Capture the cell that displays the provided text and extract its [X, Y] central coordinate. 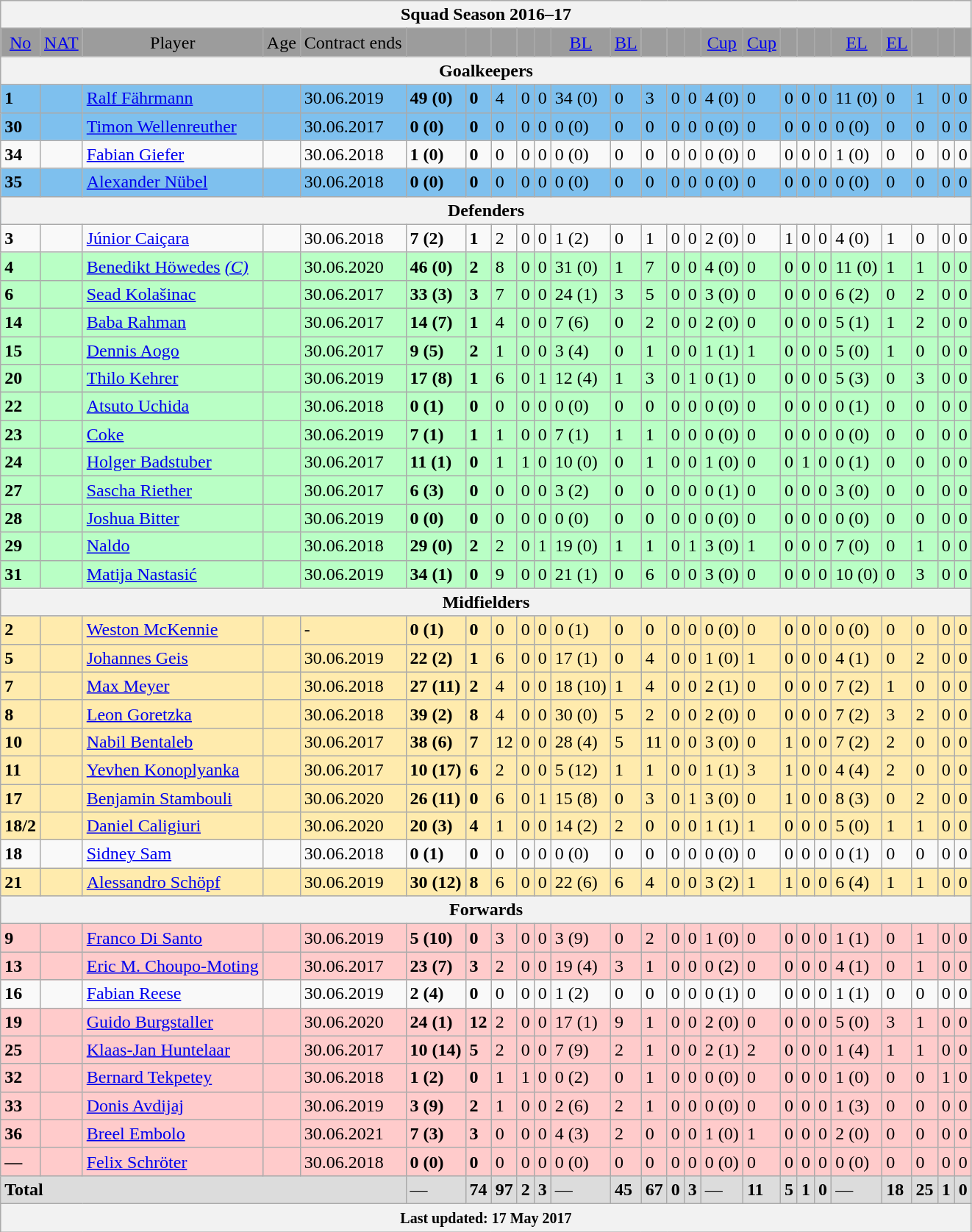
15 (8) [581, 798]
5 (10) [435, 938]
29 (0) [435, 546]
14 [21, 322]
46 (0) [435, 266]
33 [21, 1106]
6 (4) [857, 882]
NAT [61, 43]
18/2 [21, 826]
13 [21, 966]
27 (11) [435, 686]
21 [21, 882]
Bernard Tekpetey [172, 1078]
Johannes Geis [172, 658]
Fabian Reese [172, 994]
4 (3) [581, 1133]
Felix Schröter [172, 1161]
Midfielders [486, 602]
14 (7) [435, 322]
30 (0) [581, 714]
24 [21, 462]
30.06.2021 [353, 1133]
5 (12) [581, 770]
Guido Burgstaller [172, 1022]
10 [21, 742]
3 (4) [581, 351]
34 [21, 154]
6 (2) [857, 294]
5 (1) [857, 322]
22 (2) [435, 658]
Baba Rahman [172, 322]
34 (1) [435, 574]
8 (3) [857, 798]
22 [21, 407]
31 (0) [581, 266]
17 [21, 798]
6 (3) [435, 490]
Alessandro Schöpf [172, 882]
67 [654, 1189]
Atsuto Uchida [172, 407]
Fabian Giefer [172, 154]
Total [203, 1189]
7 (9) [581, 1050]
18 (10) [581, 686]
Sead Kolašinac [172, 294]
Benedikt Höwedes (C) [172, 266]
Holger Badstuber [172, 462]
74 [478, 1189]
28 [21, 518]
Nabil Bentaleb [172, 742]
Coke [172, 434]
Klaas-Jan Huntelaar [172, 1050]
Naldo [172, 546]
20 (3) [435, 826]
20 [21, 379]
7 (0) [857, 546]
Contract ends [353, 43]
Max Meyer [172, 686]
45 [626, 1189]
Age [281, 43]
Last updated: 17 May 2017 [486, 1217]
Júnior Caiçara [172, 238]
22 (6) [581, 882]
17 (8) [435, 379]
11 (1) [435, 462]
34 (0) [581, 99]
No [21, 43]
Daniel Caligiuri [172, 826]
49 (0) [435, 99]
35 [21, 182]
Timon Wellenreuther [172, 126]
23 [21, 434]
Ralf Fährmann [172, 99]
10 (17) [435, 770]
19 (4) [581, 966]
15 [21, 351]
1 (3) [857, 1106]
2 (4) [435, 994]
30 (12) [435, 882]
36 [21, 1133]
19 [21, 1022]
30 [21, 126]
33 (3) [435, 294]
Breel Embolo [172, 1133]
7 (3) [435, 1133]
Player [172, 43]
1 (4) [857, 1050]
Donis Avdijaj [172, 1106]
Benjamin Stambouli [172, 798]
Defenders [486, 210]
7 (6) [581, 322]
Forwards [486, 910]
16 [21, 994]
Goalkeepers [486, 71]
26 (11) [435, 798]
2 (6) [581, 1106]
Alexander Nübel [172, 182]
21 (1) [581, 574]
28 (4) [581, 742]
Leon Goretzka [172, 714]
19 (0) [581, 546]
- [353, 630]
Thilo Kehrer [172, 379]
31 [21, 574]
32 [21, 1078]
27 [21, 490]
Sascha Riether [172, 490]
Dennis Aogo [172, 351]
10 (14) [435, 1050]
4 (4) [857, 770]
39 (2) [435, 714]
Franco Di Santo [172, 938]
Squad Season 2016–17 [486, 15]
29 [21, 546]
Weston McKennie [172, 630]
Sidney Sam [172, 854]
12 (4) [581, 379]
38 (6) [435, 742]
9 (5) [435, 351]
5 (3) [857, 379]
Joshua Bitter [172, 518]
14 (2) [581, 826]
Matija Nastasić [172, 574]
23 (7) [435, 966]
97 [504, 1189]
Eric M. Choupo-Moting [172, 966]
Yevhen Konoplyanka [172, 770]
